For the text-containing cell, return its midpoint in (X, Y) coordinate format. 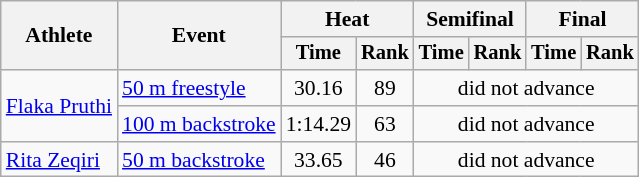
100 m backstroke (199, 124)
Semifinal (470, 19)
Event (199, 36)
63 (385, 124)
Heat (348, 19)
Flaka Pruthi (59, 106)
89 (385, 88)
Final (582, 19)
30.16 (318, 88)
50 m freestyle (199, 88)
1:14.29 (318, 124)
Athlete (59, 36)
